Capture the cell that displays the provided text and extract its (X, Y) central coordinate. 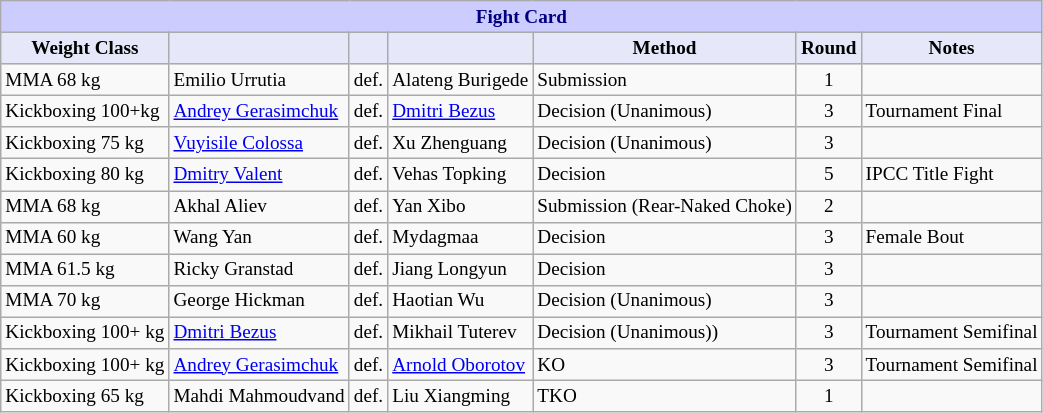
Jiang Longyun (460, 270)
Akhal Aliev (259, 206)
Arnold Oborotov (460, 365)
Submission (665, 80)
Tournament Final (952, 111)
MMA 61.5 kg (85, 270)
Ricky Granstad (259, 270)
Mahdi Mahmoudvand (259, 396)
2 (828, 206)
Vehas Topking (460, 175)
Kickboxing 80 kg (85, 175)
Submission (Rear-Naked Choke) (665, 206)
Fight Card (522, 17)
Mydagmaa (460, 238)
Yan Xibo (460, 206)
Vuyisile Colossa (259, 143)
Decision (Unanimous)) (665, 333)
5 (828, 175)
Kickboxing 75 kg (85, 143)
Method (665, 48)
Female Bout (952, 238)
Alateng Burigede (460, 80)
Liu Xiangming (460, 396)
Haotian Wu (460, 301)
Dmitry Valent (259, 175)
IPCC Title Fight (952, 175)
Weight Class (85, 48)
Kickboxing 65 kg (85, 396)
Round (828, 48)
KO (665, 365)
Notes (952, 48)
Emilio Urrutia (259, 80)
Kickboxing 100+kg (85, 111)
MMA 70 kg (85, 301)
Mikhail Tuterev (460, 333)
TKO (665, 396)
Wang Yan (259, 238)
Xu Zhenguang (460, 143)
MMA 60 kg (85, 238)
George Hickman (259, 301)
